Locate the cell with the specified text and output its [X, Y] center coordinate. 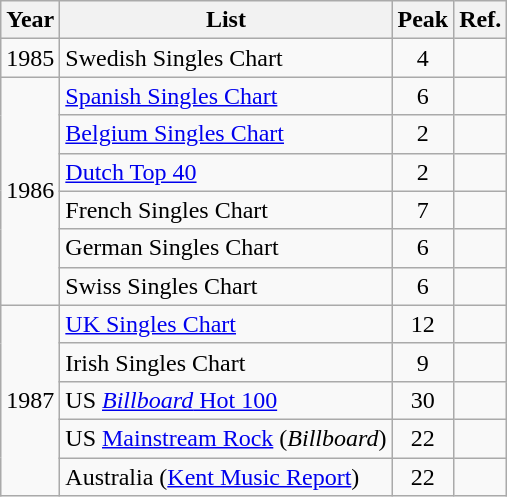
US Billboard Hot 100 [226, 400]
30 [423, 400]
Australia (Kent Music Report) [226, 477]
Peak [423, 20]
Dutch Top 40 [226, 172]
7 [423, 210]
1987 [30, 400]
Swedish Singles Chart [226, 58]
List [226, 20]
Spanish Singles Chart [226, 96]
4 [423, 58]
1986 [30, 191]
French Singles Chart [226, 210]
12 [423, 324]
Belgium Singles Chart [226, 134]
Ref. [480, 20]
US Mainstream Rock (Billboard) [226, 438]
Swiss Singles Chart [226, 286]
Irish Singles Chart [226, 362]
German Singles Chart [226, 248]
Year [30, 20]
1985 [30, 58]
UK Singles Chart [226, 324]
9 [423, 362]
